Determine the (x, y) coordinate at the center of the cell enclosing the given text.  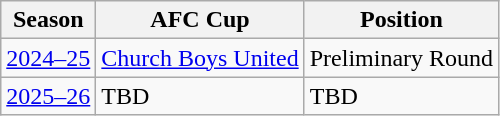
Preliminary Round (401, 58)
AFC Cup (200, 20)
2024–25 (48, 58)
Season (48, 20)
Position (401, 20)
2025–26 (48, 96)
Church Boys United (200, 58)
